Search for the cell housing the specified text and yield its (X, Y) center coordinate. 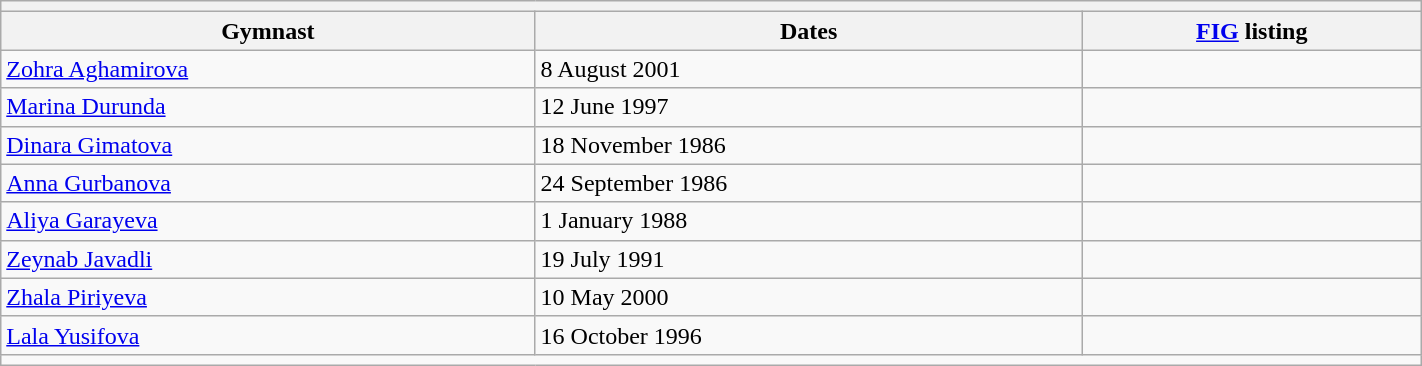
Dates (808, 31)
Anna Gurbanova (268, 183)
Marina Durunda (268, 107)
10 May 2000 (808, 297)
FIG listing (1252, 31)
16 October 1996 (808, 335)
Aliya Garayeva (268, 221)
Zeynab Javadli (268, 259)
Dinara Gimatova (268, 145)
18 November 1986 (808, 145)
Zohra Aghamirova (268, 69)
Zhala Piriyeva (268, 297)
24 September 1986 (808, 183)
12 June 1997 (808, 107)
1 January 1988 (808, 221)
8 August 2001 (808, 69)
Lala Yusifova (268, 335)
19 July 1991 (808, 259)
Gymnast (268, 31)
